Pinpoint the cell where the given text exists, returning its (x, y) midpoint coordinate. 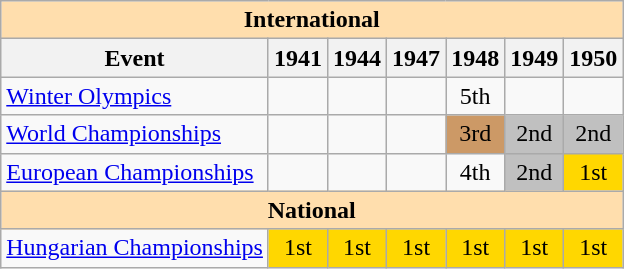
European Championships (135, 172)
Hungarian Championships (135, 248)
5th (476, 96)
World Championships (135, 134)
3rd (476, 134)
1949 (534, 58)
1941 (298, 58)
1948 (476, 58)
4th (476, 172)
1947 (416, 58)
1950 (594, 58)
National (312, 210)
International (312, 20)
1944 (358, 58)
Event (135, 58)
Winter Olympics (135, 96)
